Locate the cell with the specified text and output its (X, Y) center coordinate. 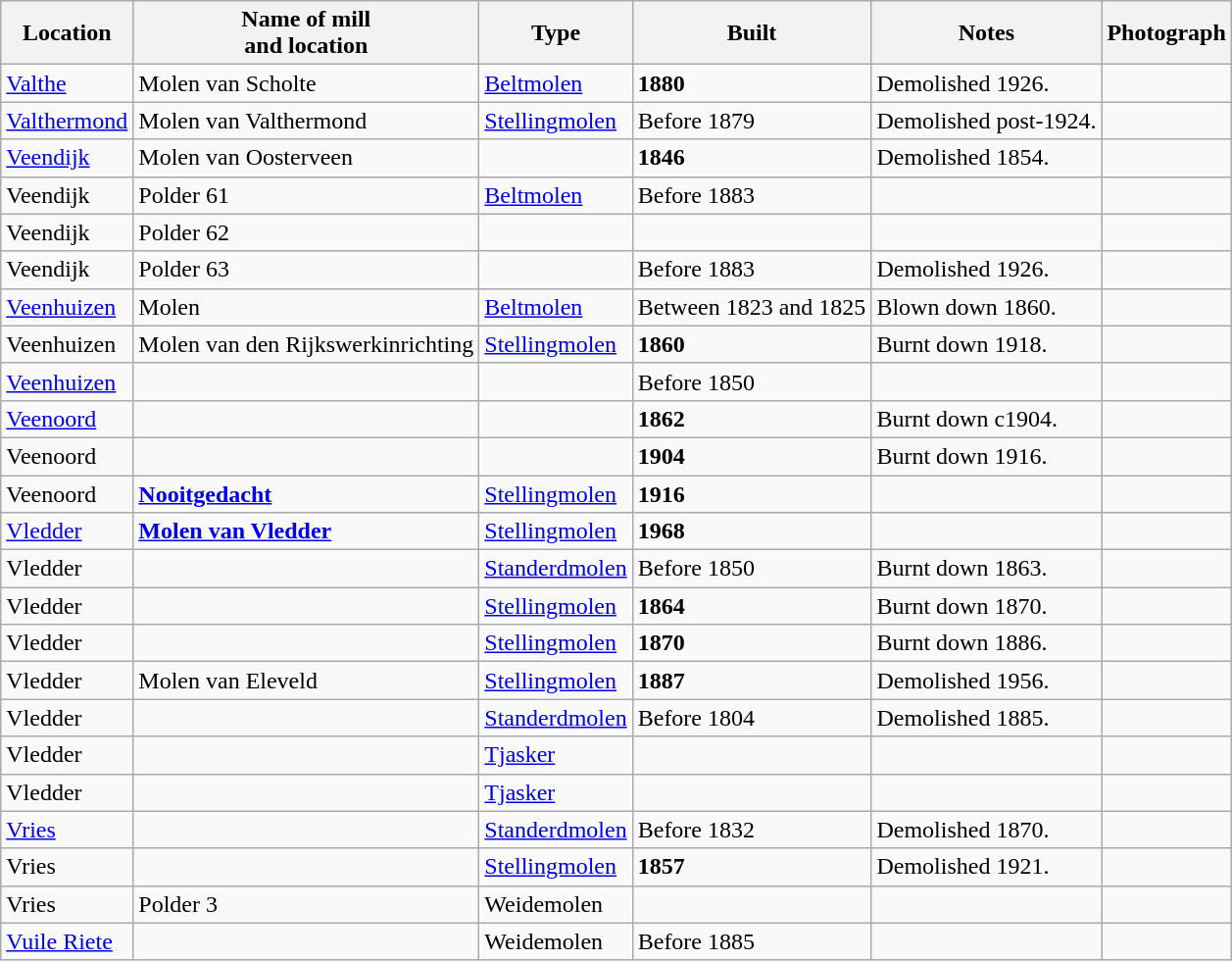
Burnt down 1870. (986, 606)
Demolished 1885. (986, 718)
1870 (752, 643)
Burnt down c1904. (986, 419)
Name of milland location (306, 33)
Between 1823 and 1825 (752, 307)
Molen van Oosterveen (306, 158)
Valthermond (67, 121)
1887 (752, 681)
Burnt down 1886. (986, 643)
Demolished post-1924. (986, 121)
Type (556, 33)
Blown down 1860. (986, 307)
Before 1885 (752, 941)
Photograph (1166, 33)
Polder 61 (306, 195)
Before 1804 (752, 718)
Demolished 1870. (986, 830)
1864 (752, 606)
Location (67, 33)
Molen van Eleveld (306, 681)
Molen van Valthermond (306, 121)
Molen van Vledder (306, 531)
1862 (752, 419)
Burnt down 1918. (986, 344)
1968 (752, 531)
Molen van Scholte (306, 83)
Demolished 1956. (986, 681)
1857 (752, 867)
Polder 63 (306, 270)
Molen (306, 307)
Burnt down 1863. (986, 569)
Vuile Riete (67, 941)
1904 (752, 456)
Molen van den Rijkswerkinrichting (306, 344)
Polder 3 (306, 904)
1880 (752, 83)
Burnt down 1916. (986, 456)
Notes (986, 33)
Before 1879 (752, 121)
Built (752, 33)
Nooitgedacht (306, 493)
Demolished 1921. (986, 867)
1860 (752, 344)
1846 (752, 158)
Valthe (67, 83)
Polder 62 (306, 232)
1916 (752, 493)
Before 1832 (752, 830)
Demolished 1854. (986, 158)
